Return the (X, Y) coordinate for the center point of the cell that contains the specified text.  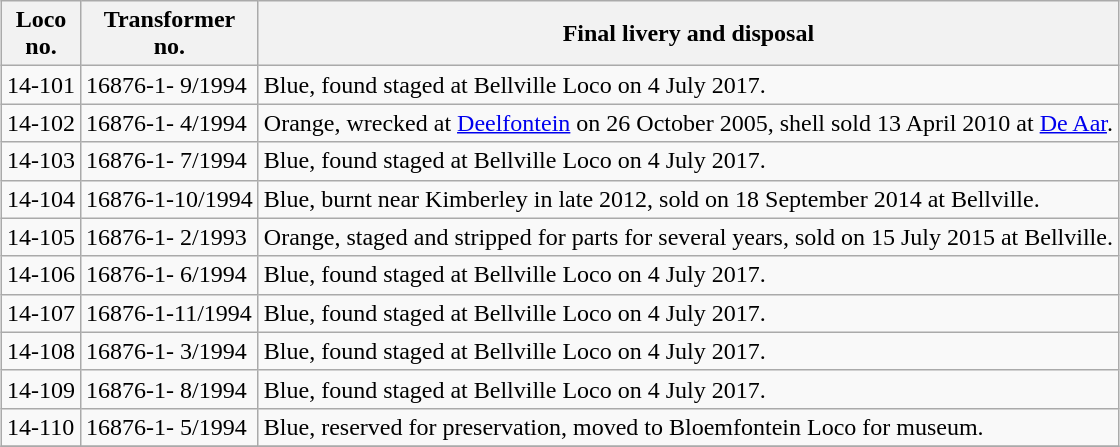
14-103 (42, 161)
16876-1- 5/1994 (170, 427)
16876-1- 9/1994 (170, 85)
14-107 (42, 313)
14-109 (42, 389)
14-101 (42, 85)
14-106 (42, 275)
Orange, wrecked at Deelfontein on 26 October 2005, shell sold 13 April 2010 at De Aar. (688, 123)
16876-1- 3/1994 (170, 351)
Final livery and disposal (688, 34)
Orange, staged and stripped for parts for several years, sold on 15 July 2015 at Bellville. (688, 237)
Blue, burnt near Kimberley in late 2012, sold on 18 September 2014 at Bellville. (688, 199)
14-105 (42, 237)
Locono. (42, 34)
14-104 (42, 199)
16876-1- 2/1993 (170, 237)
14-102 (42, 123)
16876-1- 4/1994 (170, 123)
14-110 (42, 427)
Blue, reserved for preservation, moved to Bloemfontein Loco for museum. (688, 427)
16876-1- 8/1994 (170, 389)
16876-1-10/1994 (170, 199)
Transformerno. (170, 34)
16876-1-11/1994 (170, 313)
16876-1- 7/1994 (170, 161)
16876-1- 6/1994 (170, 275)
14-108 (42, 351)
